From the cell containing the given text, extract its center point as (x, y) coordinate. 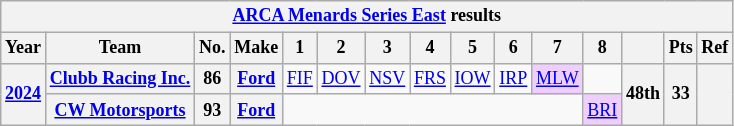
No. (212, 48)
Make (256, 48)
33 (680, 94)
IOW (472, 78)
2024 (24, 94)
6 (514, 48)
Pts (680, 48)
5 (472, 48)
8 (602, 48)
FRS (430, 78)
48th (644, 94)
3 (388, 48)
93 (212, 110)
1 (300, 48)
7 (558, 48)
Year (24, 48)
Ref (715, 48)
Team (120, 48)
4 (430, 48)
DOV (341, 78)
86 (212, 78)
Clubb Racing Inc. (120, 78)
IRP (514, 78)
BRI (602, 110)
CW Motorsports (120, 110)
MLW (558, 78)
NSV (388, 78)
FIF (300, 78)
ARCA Menards Series East results (367, 16)
2 (341, 48)
